Locate the cell with the specified text and output its [x, y] center coordinate. 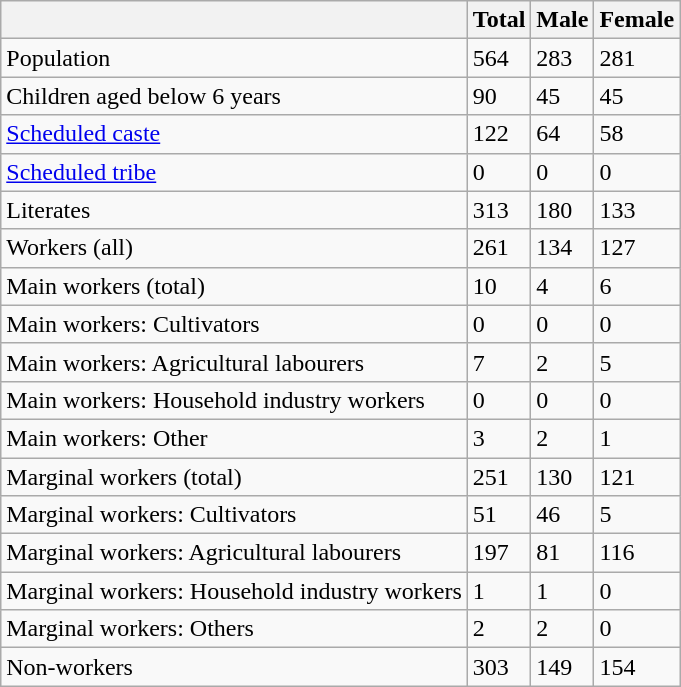
6 [637, 286]
116 [637, 553]
Male [562, 20]
Marginal workers: Agricultural labourers [234, 553]
133 [637, 210]
4 [562, 286]
130 [562, 477]
Workers (all) [234, 248]
134 [562, 248]
283 [562, 58]
122 [499, 134]
Main workers: Cultivators [234, 324]
64 [562, 134]
7 [499, 362]
281 [637, 58]
46 [562, 515]
127 [637, 248]
10 [499, 286]
564 [499, 58]
Literates [234, 210]
121 [637, 477]
251 [499, 477]
180 [562, 210]
Total [499, 20]
261 [499, 248]
Scheduled tribe [234, 172]
58 [637, 134]
197 [499, 553]
Non-workers [234, 667]
3 [499, 438]
Marginal workers (total) [234, 477]
90 [499, 96]
51 [499, 515]
Scheduled caste [234, 134]
313 [499, 210]
Children aged below 6 years [234, 96]
Female [637, 20]
Main workers: Household industry workers [234, 400]
81 [562, 553]
Marginal workers: Household industry workers [234, 591]
Main workers (total) [234, 286]
Population [234, 58]
154 [637, 667]
Main workers: Other [234, 438]
303 [499, 667]
Main workers: Agricultural labourers [234, 362]
Marginal workers: Others [234, 629]
Marginal workers: Cultivators [234, 515]
149 [562, 667]
